Scan for the cell matching the given text and deliver its [x, y] coordinate at center. 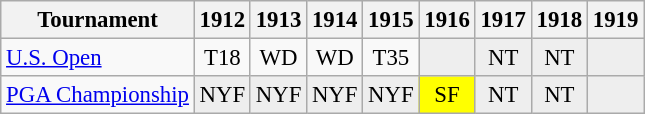
SF [447, 95]
1914 [335, 20]
U.S. Open [98, 58]
Tournament [98, 20]
1913 [278, 20]
PGA Championship [98, 95]
1915 [391, 20]
T35 [391, 58]
1917 [503, 20]
T18 [222, 58]
1919 [615, 20]
1916 [447, 20]
1918 [559, 20]
1912 [222, 20]
